Capture the cell that displays the provided text and extract its [x, y] central coordinate. 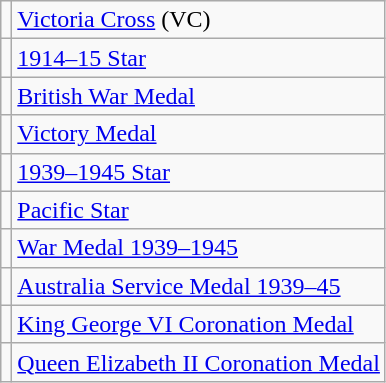
Victory Medal [199, 134]
1914–15 Star [199, 58]
Queen Elizabeth II Coronation Medal [199, 362]
Victoria Cross (VC) [199, 20]
1939–1945 Star [199, 172]
British War Medal [199, 96]
War Medal 1939–1945 [199, 248]
King George VI Coronation Medal [199, 324]
Australia Service Medal 1939–45 [199, 286]
Pacific Star [199, 210]
